Provide the [X, Y] coordinate of the cell's center where the given text is located.  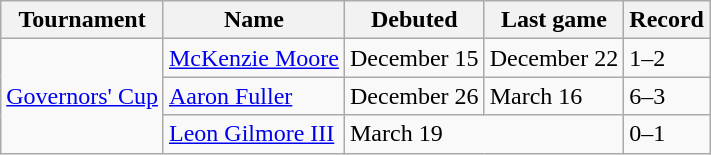
6–3 [667, 96]
McKenzie Moore [254, 58]
Debuted [414, 20]
0–1 [667, 134]
Tournament [82, 20]
Governors' Cup [82, 96]
Name [254, 20]
December 22 [554, 58]
1–2 [667, 58]
Last game [554, 20]
March 19 [484, 134]
December 15 [414, 58]
December 26 [414, 96]
Leon Gilmore III [254, 134]
Record [667, 20]
March 16 [554, 96]
Aaron Fuller [254, 96]
